From the cell containing the given text, extract its center point as (x, y) coordinate. 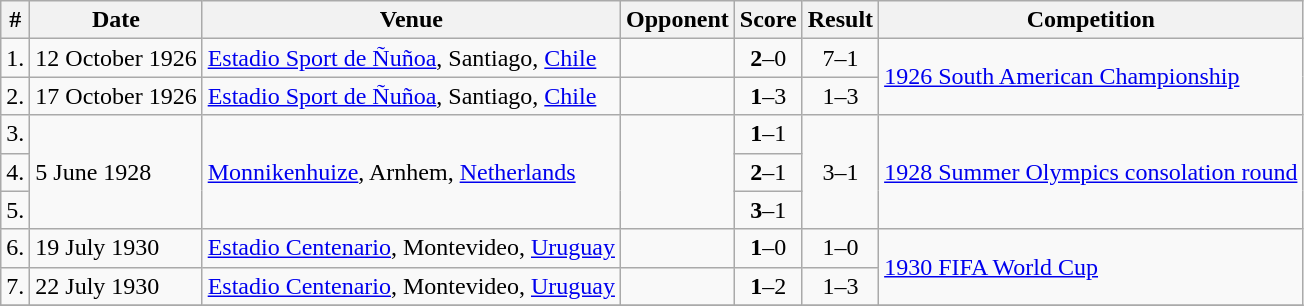
2. (16, 96)
1–2 (768, 286)
12 October 1926 (116, 58)
Venue (411, 20)
5. (16, 210)
2–1 (768, 172)
7–1 (840, 58)
2–0 (768, 58)
3. (16, 134)
1926 South American Championship (1091, 77)
Opponent (677, 20)
4. (16, 172)
5 June 1928 (116, 172)
1–1 (768, 134)
# (16, 20)
1930 FIFA World Cup (1091, 267)
Result (840, 20)
Date (116, 20)
1928 Summer Olympics consolation round (1091, 172)
Score (768, 20)
19 July 1930 (116, 248)
6. (16, 248)
17 October 1926 (116, 96)
Monnikenhuize, Arnhem, Netherlands (411, 172)
1. (16, 58)
22 July 1930 (116, 286)
Competition (1091, 20)
7. (16, 286)
